Find where the given text appears and provide that cell's center as (x, y) coordinate. 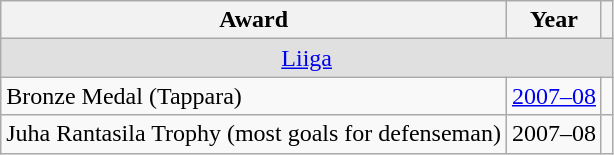
Juha Rantasila Trophy (most goals for defenseman) (254, 134)
Liiga (307, 58)
Award (254, 20)
Year (554, 20)
Bronze Medal (Tappara) (254, 96)
